Output the [X, Y] coordinate of the center of the cell containing the given text.  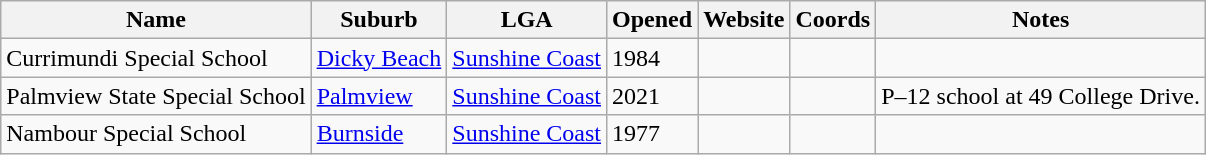
Notes [1041, 20]
Nambour Special School [156, 134]
2021 [652, 96]
Currimundi Special School [156, 58]
Opened [652, 20]
Coords [833, 20]
Name [156, 20]
Palmview State Special School [156, 96]
Burnside [379, 134]
Palmview [379, 96]
Suburb [379, 20]
1977 [652, 134]
1984 [652, 58]
LGA [527, 20]
Dicky Beach [379, 58]
P–12 school at 49 College Drive. [1041, 96]
Website [744, 20]
